Pinpoint the cell where the given text exists, returning its [X, Y] midpoint coordinate. 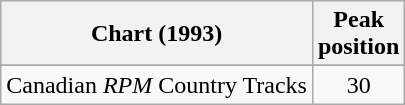
Peakposition [358, 34]
30 [358, 85]
Canadian RPM Country Tracks [157, 85]
Chart (1993) [157, 34]
